Determine the (X, Y) coordinate at the center of the cell enclosing the given text.  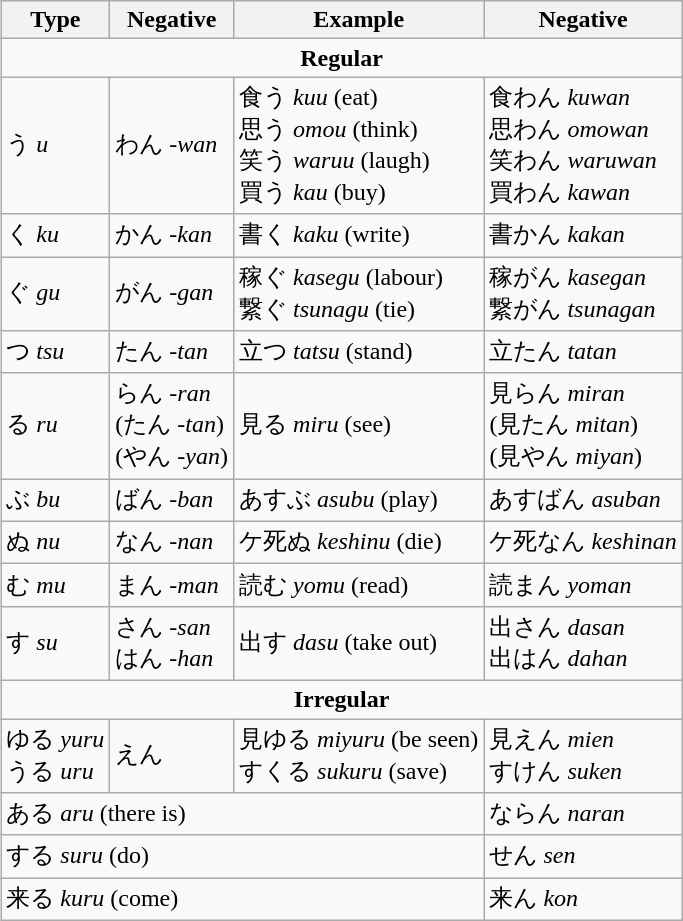
Example (359, 20)
来る kuru (come) (242, 900)
らん -ran(たん -tan)(やん -yan) (172, 426)
ケ死なん keshinan (583, 542)
う u (56, 146)
えん (172, 755)
かん -kan (172, 236)
書く kaku (write) (359, 236)
立つ tatsu (stand) (359, 352)
す su (56, 643)
なん -nan (172, 542)
まん -man (172, 586)
さん -sanはん -han (172, 643)
あすばん asuban (583, 500)
Type (56, 20)
食う kuu (eat) 思う omou (think) 笑う waruu (laugh)買う kau (buy) (359, 146)
ぐ gu (56, 293)
ゆる yuruうる uru (56, 755)
つ tsu (56, 352)
稼がん kasegan繋がん tsunagan (583, 293)
る ru (56, 426)
ぬ nu (56, 542)
む mu (56, 586)
立たん tatan (583, 352)
出さん dasan出はん dahan (583, 643)
く ku (56, 236)
読まん yoman (583, 586)
稼ぐ kasegu (labour)繋ぐ tsunagu (tie) (359, 293)
見る miru (see) (359, 426)
書かん kakan (583, 236)
ぶ bu (56, 500)
ある aru (there is) (242, 814)
ばん -ban (172, 500)
Irregular (342, 699)
Regular (342, 58)
来ん kon (583, 900)
がん -gan (172, 293)
見らん miran(見たん mitan)(見やん miyan) (583, 426)
せん sen (583, 856)
食わん kuwan 思わん omowan 笑わん waruwan買わん kawan (583, 146)
ケ死ぬ keshinu (die) (359, 542)
読む yomu (read) (359, 586)
わん -wan (172, 146)
ならん naran (583, 814)
見ゆる miyuru (be seen)すくる sukuru (save) (359, 755)
見えん mienすけん suken (583, 755)
たん -tan (172, 352)
出す dasu (take out) (359, 643)
する suru (do) (242, 856)
あすぶ asubu (play) (359, 500)
